From the cell containing the given text, extract its center point as (x, y) coordinate. 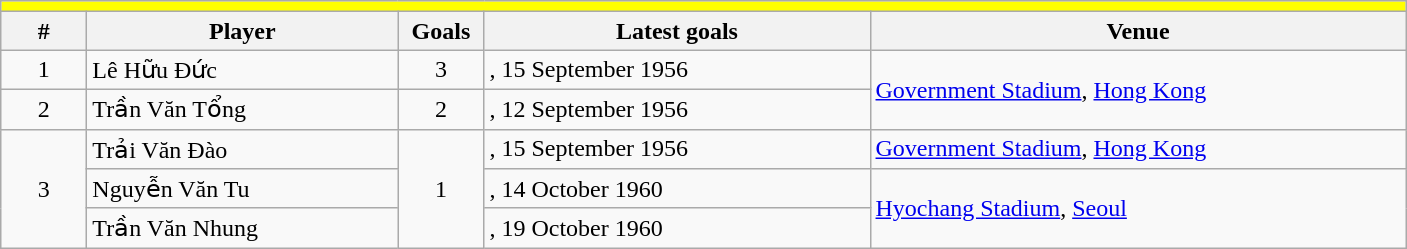
# (44, 31)
Nguyễn Văn Tu (242, 189)
Player (242, 31)
, 14 October 1960 (677, 189)
Trần Văn Nhung (242, 228)
Latest goals (677, 31)
, 19 October 1960 (677, 228)
Hyochang Stadium, Seoul (1138, 208)
, 12 September 1956 (677, 109)
Trải Văn Đào (242, 149)
Goals (441, 31)
Lê Hữu Đức (242, 70)
Trần Văn Tổng (242, 109)
Venue (1138, 31)
